Extract the [x, y] coordinate from the center of the cell holding the provided text.  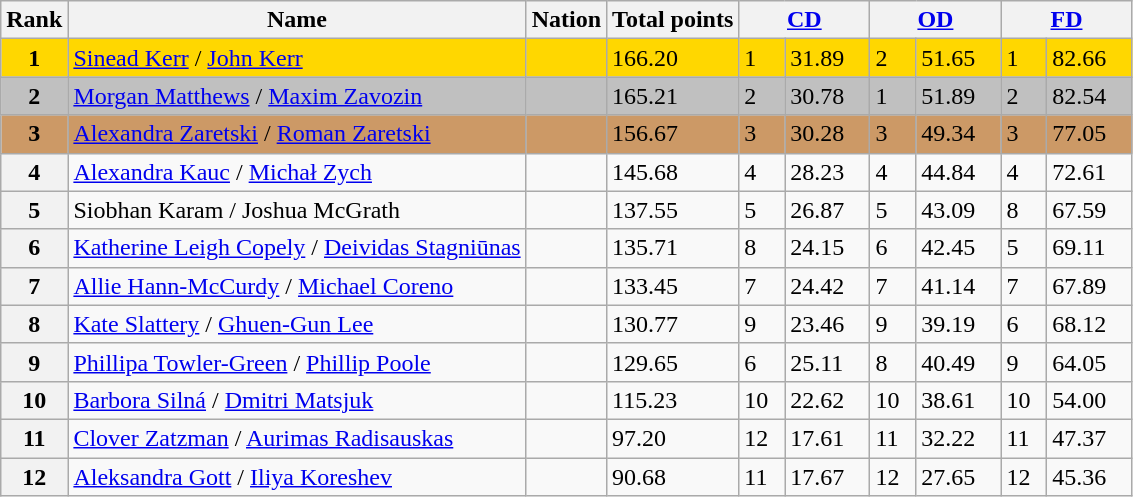
72.61 [1090, 172]
133.45 [673, 286]
Alexandra Zaretski / Roman Zaretski [297, 134]
137.55 [673, 210]
30.78 [828, 96]
68.12 [1090, 324]
30.28 [828, 134]
44.84 [958, 172]
69.11 [1090, 248]
42.45 [958, 248]
145.68 [673, 172]
67.59 [1090, 210]
OD [936, 20]
Allie Hann-McCurdy / Michael Coreno [297, 286]
67.89 [1090, 286]
25.11 [828, 362]
45.36 [1090, 477]
115.23 [673, 400]
40.49 [958, 362]
90.68 [673, 477]
17.61 [828, 438]
17.67 [828, 477]
28.23 [828, 172]
24.42 [828, 286]
82.54 [1090, 96]
Aleksandra Gott / Iliya Koreshev [297, 477]
135.71 [673, 248]
82.66 [1090, 58]
32.22 [958, 438]
43.09 [958, 210]
Siobhan Karam / Joshua McGrath [297, 210]
64.05 [1090, 362]
Clover Zatzman / Aurimas Radisauskas [297, 438]
23.46 [828, 324]
Katherine Leigh Copely / Deividas Stagniūnas [297, 248]
CD [804, 20]
26.87 [828, 210]
51.89 [958, 96]
51.65 [958, 58]
Kate Slattery / Ghuen-Gun Lee [297, 324]
166.20 [673, 58]
Total points [673, 20]
49.34 [958, 134]
Name [297, 20]
Phillipa Towler-Green / Phillip Poole [297, 362]
Nation [566, 20]
24.15 [828, 248]
Morgan Matthews / Maxim Zavozin [297, 96]
129.65 [673, 362]
39.19 [958, 324]
54.00 [1090, 400]
Sinead Kerr / John Kerr [297, 58]
38.61 [958, 400]
156.67 [673, 134]
Rank [34, 20]
165.21 [673, 96]
22.62 [828, 400]
FD [1066, 20]
41.14 [958, 286]
Barbora Silná / Dmitri Matsjuk [297, 400]
97.20 [673, 438]
Alexandra Kauc / Michał Zych [297, 172]
31.89 [828, 58]
130.77 [673, 324]
47.37 [1090, 438]
27.65 [958, 477]
77.05 [1090, 134]
